Detect which cell encompasses the target text, then output its (x, y) center coordinate. 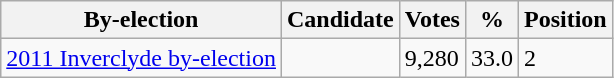
33.0 (492, 58)
9,280 (432, 58)
Position (565, 20)
2011 Inverclyde by-election (142, 58)
Votes (432, 20)
By-election (142, 20)
2 (565, 58)
Candidate (340, 20)
% (492, 20)
